Provide the (X, Y) coordinate of the cell's center where the given text is located.  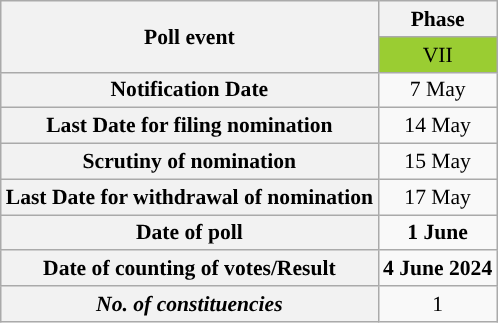
Phase (438, 19)
14 May (438, 126)
15 May (438, 161)
VII (438, 54)
7 May (438, 90)
Date of counting of votes/Result (190, 268)
1 June (438, 232)
Last Date for withdrawal of nomination (190, 197)
Notification Date (190, 90)
17 May (438, 197)
Date of poll (190, 232)
4 June 2024 (438, 268)
Last Date for filing nomination (190, 126)
No. of constituencies (190, 304)
1 (438, 304)
Scrutiny of nomination (190, 161)
Poll event (190, 36)
